Scan for the cell matching the given text and deliver its [x, y] coordinate at center. 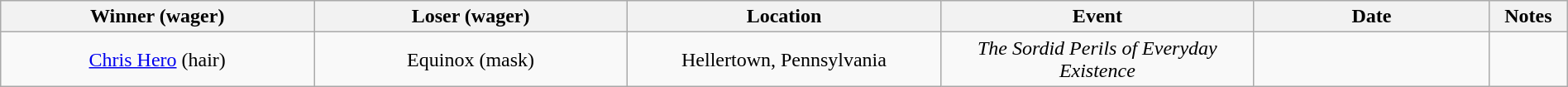
Chris Hero (hair) [157, 60]
Date [1371, 17]
Winner (wager) [157, 17]
Equinox (mask) [471, 60]
Hellertown, Pennsylvania [784, 60]
The Sordid Perils of Everyday Existence [1097, 60]
Event [1097, 17]
Loser (wager) [471, 17]
Notes [1528, 17]
Location [784, 17]
